Capture the cell that displays the provided text and extract its (x, y) central coordinate. 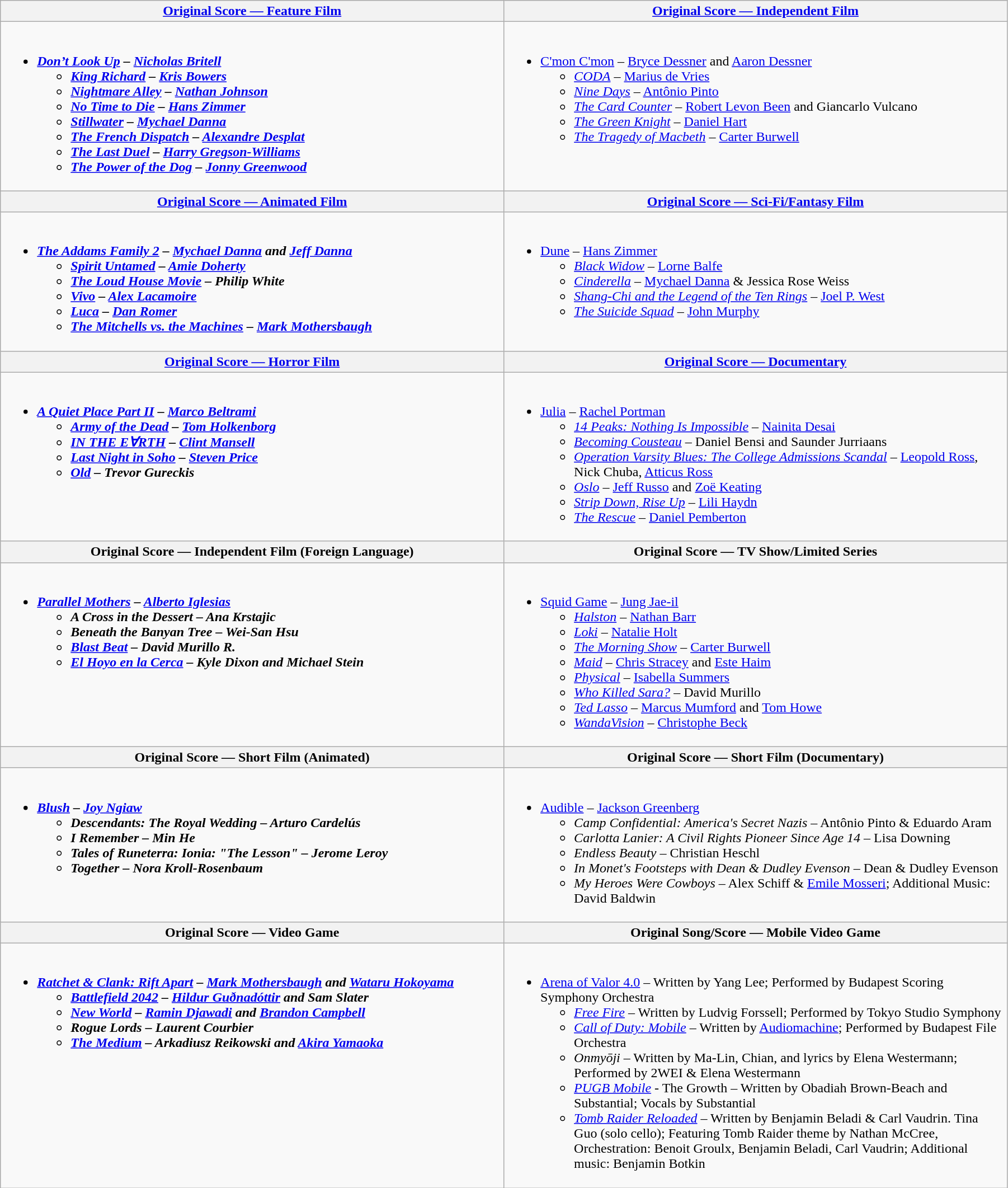
Original Song/Score — Mobile Video Game (756, 932)
Original Score — Horror Film (252, 361)
Original Score — Sci-Fi/Fantasy Film (756, 201)
Original Score — TV Show/Limited Series (756, 552)
Original Score — Independent Film (756, 11)
Original Score — Video Game (252, 932)
Original Score — Feature Film (252, 11)
Original Score — Short Film (Animated) (252, 757)
Original Score — Short Film (Documentary) (756, 757)
Original Score — Animated Film (252, 201)
Original Score — Independent Film (Foreign Language) (252, 552)
Original Score — Documentary (756, 361)
